Output the (X, Y) coordinate of the center of the cell containing the given text.  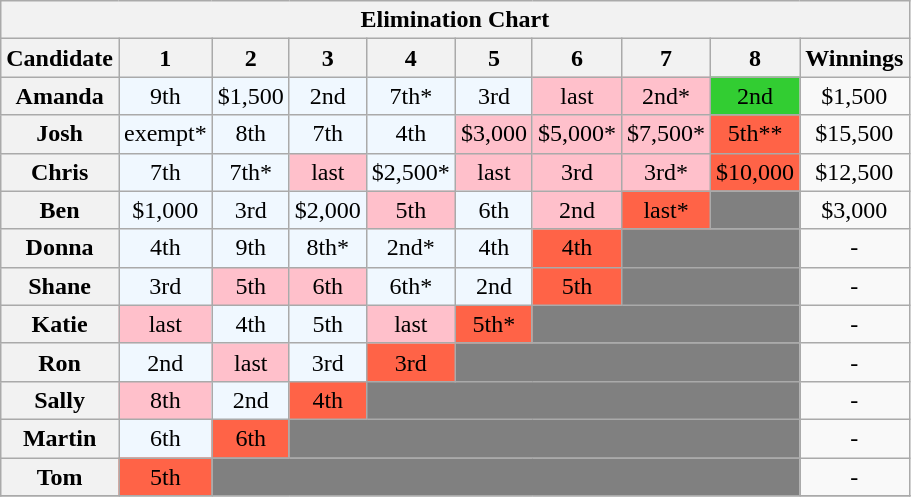
Elimination Chart (455, 20)
Chris (60, 172)
Candidate (60, 58)
3 (328, 58)
Ben (60, 210)
6 (576, 58)
Winnings (854, 58)
$15,500 (854, 134)
4 (410, 58)
$12,500 (854, 172)
Sally (60, 400)
5 (494, 58)
1 (165, 58)
Tom (60, 477)
Amanda (60, 96)
$1,000 (165, 210)
Shane (60, 286)
Donna (60, 248)
exempt* (165, 134)
8th* (328, 248)
8 (756, 58)
$5,000* (576, 134)
Ron (60, 362)
Josh (60, 134)
last* (666, 210)
7 (666, 58)
$2,000 (328, 210)
2 (250, 58)
Martin (60, 438)
$10,000 (756, 172)
6th* (410, 286)
5th* (494, 324)
$7,500* (666, 134)
Katie (60, 324)
$2,500* (410, 172)
5th** (756, 134)
3rd* (666, 172)
